Scan for the cell matching the given text and deliver its [X, Y] coordinate at center. 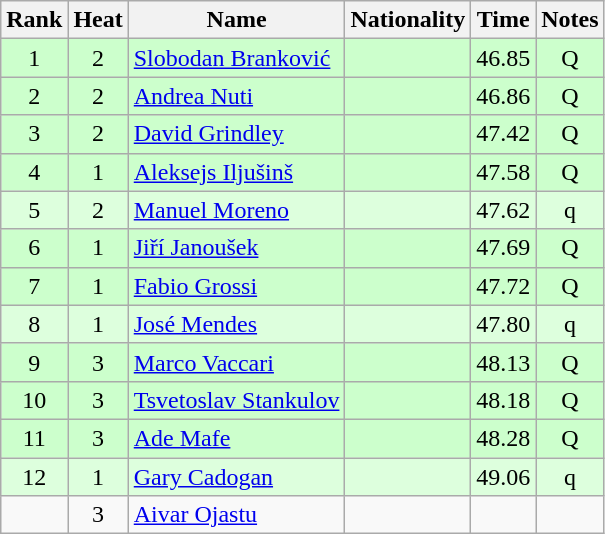
Jiří Janoušek [236, 248]
46.85 [504, 58]
Time [504, 20]
48.28 [504, 438]
46.86 [504, 96]
48.18 [504, 400]
Gary Cadogan [236, 477]
4 [34, 172]
49.06 [504, 477]
David Grindley [236, 134]
47.69 [504, 248]
Rank [34, 20]
47.42 [504, 134]
Andrea Nuti [236, 96]
11 [34, 438]
Manuel Moreno [236, 210]
Aivar Ojastu [236, 515]
7 [34, 286]
6 [34, 248]
10 [34, 400]
47.58 [504, 172]
12 [34, 477]
5 [34, 210]
Fabio Grossi [236, 286]
47.72 [504, 286]
Marco Vaccari [236, 362]
47.62 [504, 210]
Heat [98, 20]
48.13 [504, 362]
8 [34, 324]
Notes [570, 20]
Ade Mafe [236, 438]
Name [236, 20]
Tsvetoslav Stankulov [236, 400]
Nationality [408, 20]
Slobodan Branković [236, 58]
47.80 [504, 324]
9 [34, 362]
José Mendes [236, 324]
Aleksejs Iljušinš [236, 172]
